Return [X, Y] of the center of cell containing provided text 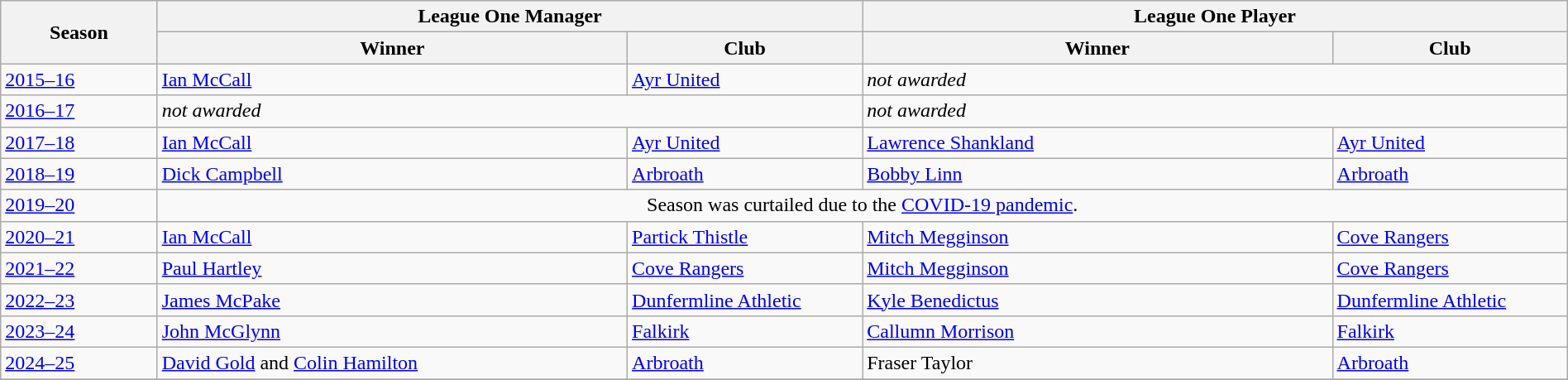
Fraser Taylor [1097, 363]
Kyle Benedictus [1097, 300]
2023–24 [79, 331]
2022–23 [79, 300]
2015–16 [79, 79]
Paul Hartley [392, 268]
2016–17 [79, 111]
Partick Thistle [745, 237]
Callumn Morrison [1097, 331]
Bobby Linn [1097, 174]
James McPake [392, 300]
League One Manager [509, 17]
2021–22 [79, 268]
Season was curtailed due to the COVID-19 pandemic. [862, 205]
Dick Campbell [392, 174]
2020–21 [79, 237]
League One Player [1216, 17]
Lawrence Shankland [1097, 142]
2017–18 [79, 142]
2018–19 [79, 174]
2019–20 [79, 205]
David Gold and Colin Hamilton [392, 363]
Season [79, 32]
2024–25 [79, 363]
John McGlynn [392, 331]
